Find where the given text appears and provide that cell's center as [X, Y] coordinate. 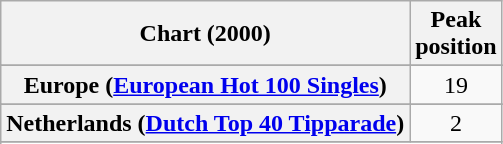
Europe (European Hot 100 Singles) [206, 85]
19 [456, 85]
2 [456, 123]
Netherlands (Dutch Top 40 Tipparade) [206, 123]
Chart (2000) [206, 34]
Peakposition [456, 34]
